Identify which cell holds the provided text, then report its (X, Y) central coordinate. 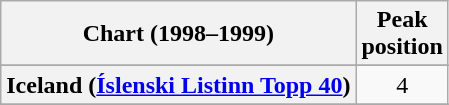
Chart (1998–1999) (178, 34)
Peakposition (402, 34)
4 (402, 85)
Iceland (Íslenski Listinn Topp 40) (178, 85)
